Identify which cell holds the provided text, then report its (x, y) central coordinate. 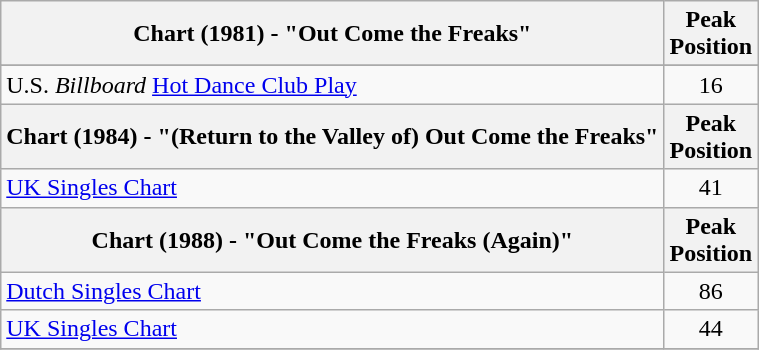
41 (711, 188)
16 (711, 85)
U.S. Billboard Hot Dance Club Play (332, 85)
Chart (1988) - "Out Come the Freaks (Again)" (332, 240)
44 (711, 329)
86 (711, 291)
Dutch Singles Chart (332, 291)
Chart (1981) - "Out Come the Freaks" (332, 34)
Chart (1984) - "(Return to the Valley of) Out Come the Freaks" (332, 136)
